From the cell containing the given text, extract its center point as (X, Y) coordinate. 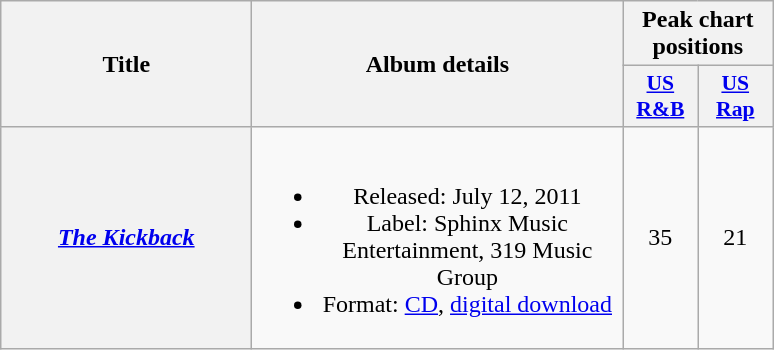
US Rap (736, 96)
21 (736, 238)
Released: July 12, 2011Label: Sphinx Music Entertainment, 319 Music GroupFormat: CD, digital download (438, 238)
The Kickback (126, 238)
35 (660, 238)
Peak chart positions (698, 34)
US R&B (660, 96)
Album details (438, 64)
Title (126, 64)
